Search for the cell housing the specified text and yield its [x, y] center coordinate. 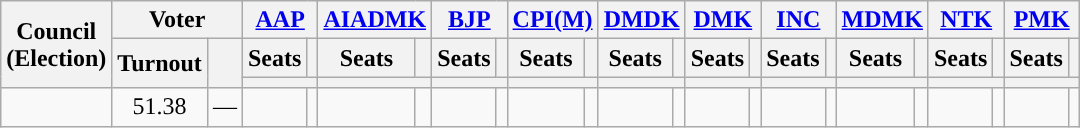
INC [798, 20]
CPI(M) [552, 20]
— [224, 107]
DMK [722, 20]
MDMK [882, 20]
51.38 [160, 107]
DMDK [642, 20]
NTK [966, 20]
AAP [280, 20]
BJP [470, 20]
PMK [1042, 20]
Voter [178, 20]
Turnout [160, 64]
AIADMK [375, 20]
Council(Election) [56, 44]
